Determine the (x, y) coordinate at the center of the cell enclosing the given text.  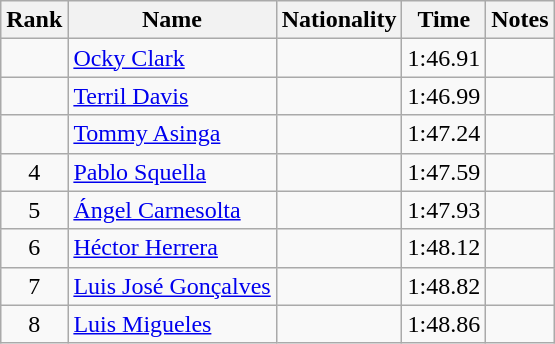
1:47.59 (444, 172)
Pablo Squella (172, 172)
Ángel Carnesolta (172, 210)
Nationality (339, 20)
Time (444, 20)
8 (34, 324)
Terril Davis (172, 96)
1:46.91 (444, 58)
Rank (34, 20)
Luis Migueles (172, 324)
7 (34, 286)
Ocky Clark (172, 58)
Tommy Asinga (172, 134)
1:48.86 (444, 324)
1:47.24 (444, 134)
1:47.93 (444, 210)
1:48.82 (444, 286)
Notes (520, 20)
Name (172, 20)
4 (34, 172)
1:46.99 (444, 96)
5 (34, 210)
Héctor Herrera (172, 248)
6 (34, 248)
1:48.12 (444, 248)
Luis José Gonçalves (172, 286)
